Provide the (x, y) coordinate of the cell's center where the given text is located.  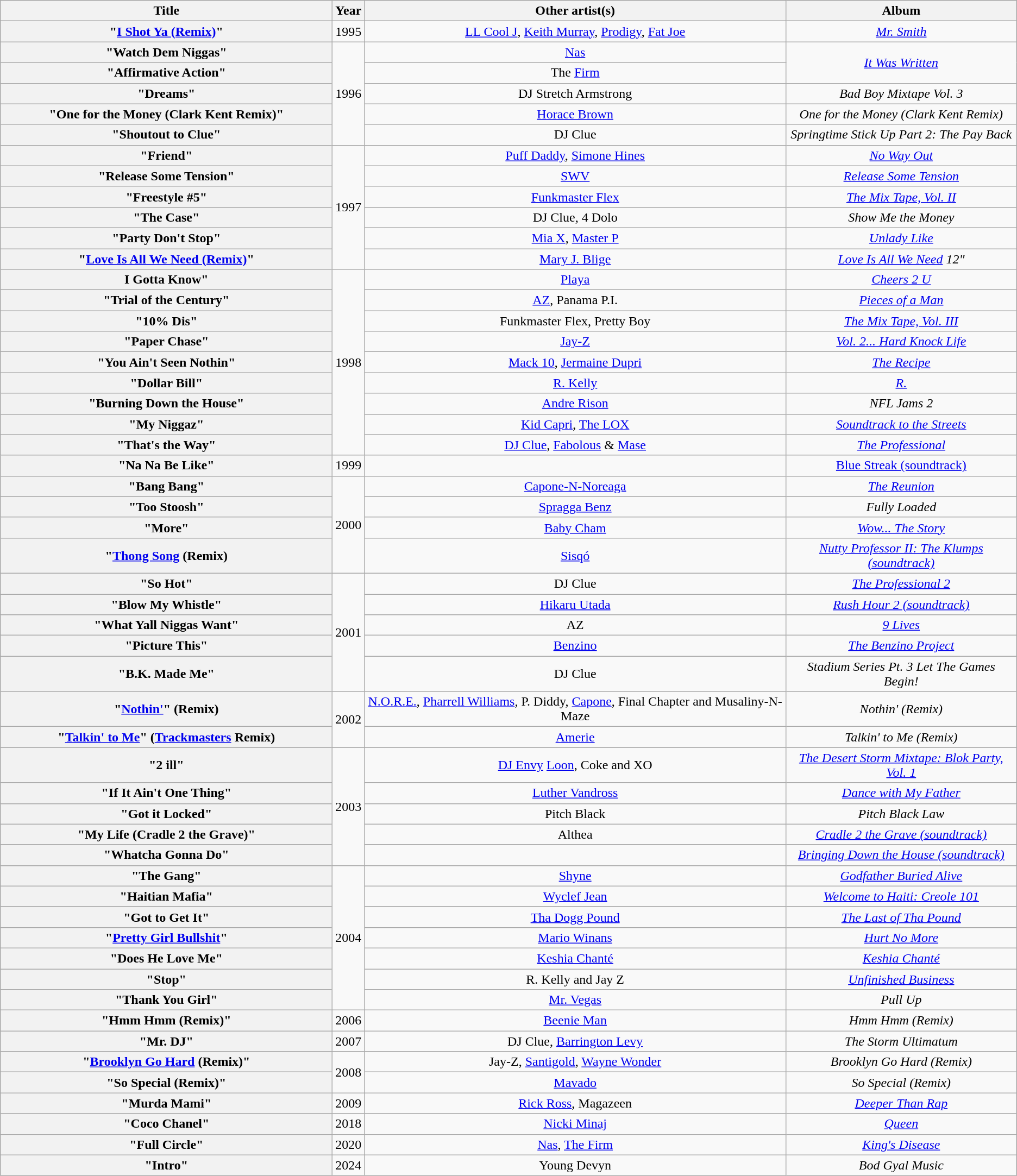
"2 ill" (166, 765)
NFL Jams 2 (901, 404)
Springtime Stick Up Part 2: The Pay Back (901, 135)
SWV (575, 176)
Love Is All We Need 12" (901, 259)
1996 (349, 93)
LL Cool J, Keith Murray, Prodigy, Fat Joe (575, 32)
"The Gang" (166, 876)
Talkin' to Me (Remix) (901, 737)
"Freestyle #5" (166, 197)
Andre Rison (575, 404)
"Brooklyn Go Hard (Remix)" (166, 1062)
Rush Hour 2 (soundtrack) (901, 605)
"Intro" (166, 1165)
"Dollar Bill" (166, 383)
The Storm Ultimatum (901, 1041)
Mia X, Master P (575, 238)
"The Case" (166, 217)
The Professional (901, 445)
Pitch Black Law (901, 814)
Bringing Down the House (soundtrack) (901, 855)
"Watch Dem Niggas" (166, 52)
"You Ain't Seen Nothin" (166, 362)
"Too Stoosh" (166, 507)
Album (901, 11)
"Shoutout to Clue" (166, 135)
2001 (349, 632)
Mr. Vegas (575, 1000)
Mavado (575, 1083)
Fully Loaded (901, 507)
N.O.R.E., Pharrell Williams, P. Diddy, Capone, Final Chapter and Musaliny-N-Maze (575, 709)
Funkmaster Flex (575, 197)
"Dreams" (166, 93)
"Does He Love Me" (166, 958)
"B.K. Made Me" (166, 674)
1999 (349, 466)
AZ, Panama P.I. (575, 300)
Capone-N-Noreaga (575, 486)
"10% Dis" (166, 321)
Spragga Benz (575, 507)
Hurt No More (901, 938)
Release Some Tension (901, 176)
"Full Circle" (166, 1144)
DJ Envy Loon, Coke and XO (575, 765)
Blue Streak (soundtrack) (901, 466)
1998 (349, 363)
Brooklyn Go Hard (Remix) (901, 1062)
It Was Written (901, 62)
Horace Brown (575, 114)
Althea (575, 834)
Show Me the Money (901, 217)
Dance with My Father (901, 793)
9 Lives (901, 625)
Deeper Than Rap (901, 1103)
Rick Ross, Magazeen (575, 1103)
"Stop" (166, 979)
Pieces of a Man (901, 300)
"So Hot" (166, 583)
Jay-Z, Santigold, Wayne Wonder (575, 1062)
"Got it Locked" (166, 814)
Nothin' (Remix) (901, 709)
2006 (349, 1021)
"Thank You Girl" (166, 1000)
The Reunion (901, 486)
Wow... The Story (901, 527)
Unlady Like (901, 238)
2018 (349, 1124)
The Professional 2 (901, 583)
So Special (Remix) (901, 1083)
Wyclef Jean (575, 896)
King's Disease (901, 1144)
AZ (575, 625)
"Trial of the Century" (166, 300)
"Haitian Mafia" (166, 896)
"My Niggaz" (166, 424)
"Bang Bang" (166, 486)
Hmm Hmm (Remix) (901, 1021)
Vol. 2... Hard Knock Life (901, 342)
Kid Capri, The LOX (575, 424)
Godfather Buried Alive (901, 876)
Cheers 2 U (901, 280)
"Thong Song (Remix) (166, 555)
Nicki Minaj (575, 1124)
"I Shot Ya (Remix)" (166, 32)
Stadium Series Pt. 3 Let The Games Begin! (901, 674)
2007 (349, 1041)
DJ Clue, Barrington Levy (575, 1041)
DJ Clue, Fabolous & Mase (575, 445)
Shyne (575, 876)
Nutty Professor II: The Klumps (soundtrack) (901, 555)
The Firm (575, 73)
"That's the Way" (166, 445)
Mr. Smith (901, 32)
The Last of Tha Pound (901, 917)
Pitch Black (575, 814)
Mack 10, Jermaine Dupri (575, 362)
2002 (349, 719)
Funkmaster Flex, Pretty Boy (575, 321)
No Way Out (901, 155)
1995 (349, 32)
Beenie Man (575, 1021)
2009 (349, 1103)
"Picture This" (166, 646)
Tha Dogg Pound (575, 917)
The Recipe (901, 362)
Baby Cham (575, 527)
Soundtrack to the Streets (901, 424)
Nas (575, 52)
Year (349, 11)
Pull Up (901, 1000)
Puff Daddy, Simone Hines (575, 155)
DJ Stretch Armstrong (575, 93)
The Mix Tape, Vol. II (901, 197)
One for the Money (Clark Kent Remix) (901, 114)
Luther Vandross (575, 793)
Nas, The Firm (575, 1144)
The Benzino Project (901, 646)
"Hmm Hmm (Remix)" (166, 1021)
Mary J. Blige (575, 259)
Hikaru Utada (575, 605)
1997 (349, 207)
Amerie (575, 737)
"One for the Money (Clark Kent Remix)" (166, 114)
"Whatcha Gonna Do" (166, 855)
R. Kelly and Jay Z (575, 979)
Playa (575, 280)
"Release Some Tension" (166, 176)
Benzino (575, 646)
Title (166, 11)
2024 (349, 1165)
"Friend" (166, 155)
Other artist(s) (575, 11)
Mario Winans (575, 938)
R. Kelly (575, 383)
"My Life (Cradle 2 the Grave)" (166, 834)
DJ Clue, 4 Dolo (575, 217)
"Love Is All We Need (Remix)" (166, 259)
Queen (901, 1124)
The Desert Storm Mixtape: Blok Party, Vol. 1 (901, 765)
"So Special (Remix)" (166, 1083)
"Mr. DJ" (166, 1041)
"Na Na Be Like" (166, 466)
Welcome to Haiti: Creole 101 (901, 896)
Bad Boy Mixtape Vol. 3 (901, 93)
"Got to Get It" (166, 917)
"Affirmative Action" (166, 73)
"Blow My Whistle" (166, 605)
"Talkin' to Me" (Trackmasters Remix) (166, 737)
The Mix Tape, Vol. III (901, 321)
R. (901, 383)
"More" (166, 527)
"Burning Down the House" (166, 404)
"Murda Mami" (166, 1103)
2004 (349, 938)
Young Devyn (575, 1165)
Sisqó (575, 555)
2000 (349, 525)
"Pretty Girl Bullshit" (166, 938)
Jay-Z (575, 342)
Unfinished Business (901, 979)
"Nothin'" (Remix) (166, 709)
Cradle 2 the Grave (soundtrack) (901, 834)
"If It Ain't One Thing" (166, 793)
2003 (349, 806)
2020 (349, 1144)
I Gotta Know" (166, 280)
Bod Gyal Music (901, 1165)
2008 (349, 1072)
"Party Don't Stop" (166, 238)
"Paper Chase" (166, 342)
"Coco Chanel" (166, 1124)
"What Yall Niggas Want" (166, 625)
